Return [x, y] of the center of cell containing provided text 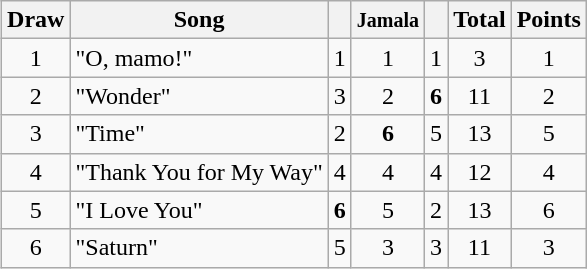
"Wonder" [199, 96]
"Thank You for My Way" [199, 172]
Points [548, 20]
"Time" [199, 134]
Song [199, 20]
Jamala [388, 20]
"Saturn" [199, 248]
"I Love You" [199, 210]
Draw [36, 20]
"O, mamo!" [199, 58]
Total [480, 20]
12 [480, 172]
